Determine the (x, y) coordinate at the center of the cell enclosing the given text.  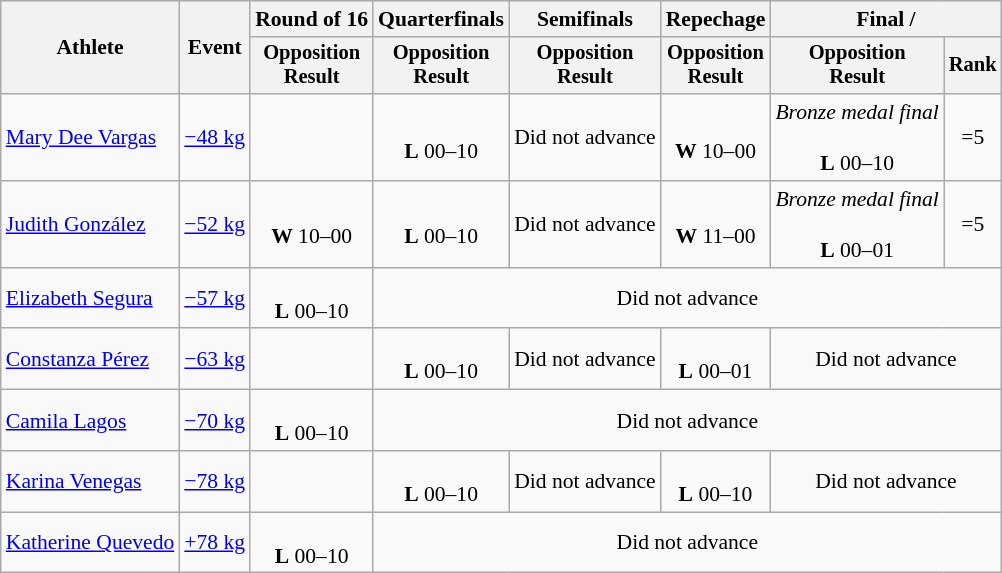
−63 kg (214, 360)
−78 kg (214, 482)
+78 kg (214, 542)
Athlete (90, 48)
Elizabeth Segura (90, 298)
Katherine Quevedo (90, 542)
Karina Venegas (90, 482)
Constanza Pérez (90, 360)
Camila Lagos (90, 420)
Bronze medal finalL 00–01 (857, 224)
−52 kg (214, 224)
Mary Dee Vargas (90, 138)
−48 kg (214, 138)
Final / (886, 19)
Bronze medal finalL 00–10 (857, 138)
Round of 16 (312, 19)
−57 kg (214, 298)
Semifinals (585, 19)
Event (214, 48)
Judith González (90, 224)
Rank (973, 66)
Repechage (716, 19)
Quarterfinals (441, 19)
L 00–01 (716, 360)
−70 kg (214, 420)
W 11–00 (716, 224)
